Provide the [x, y] coordinate of the cell's center where the given text is located.  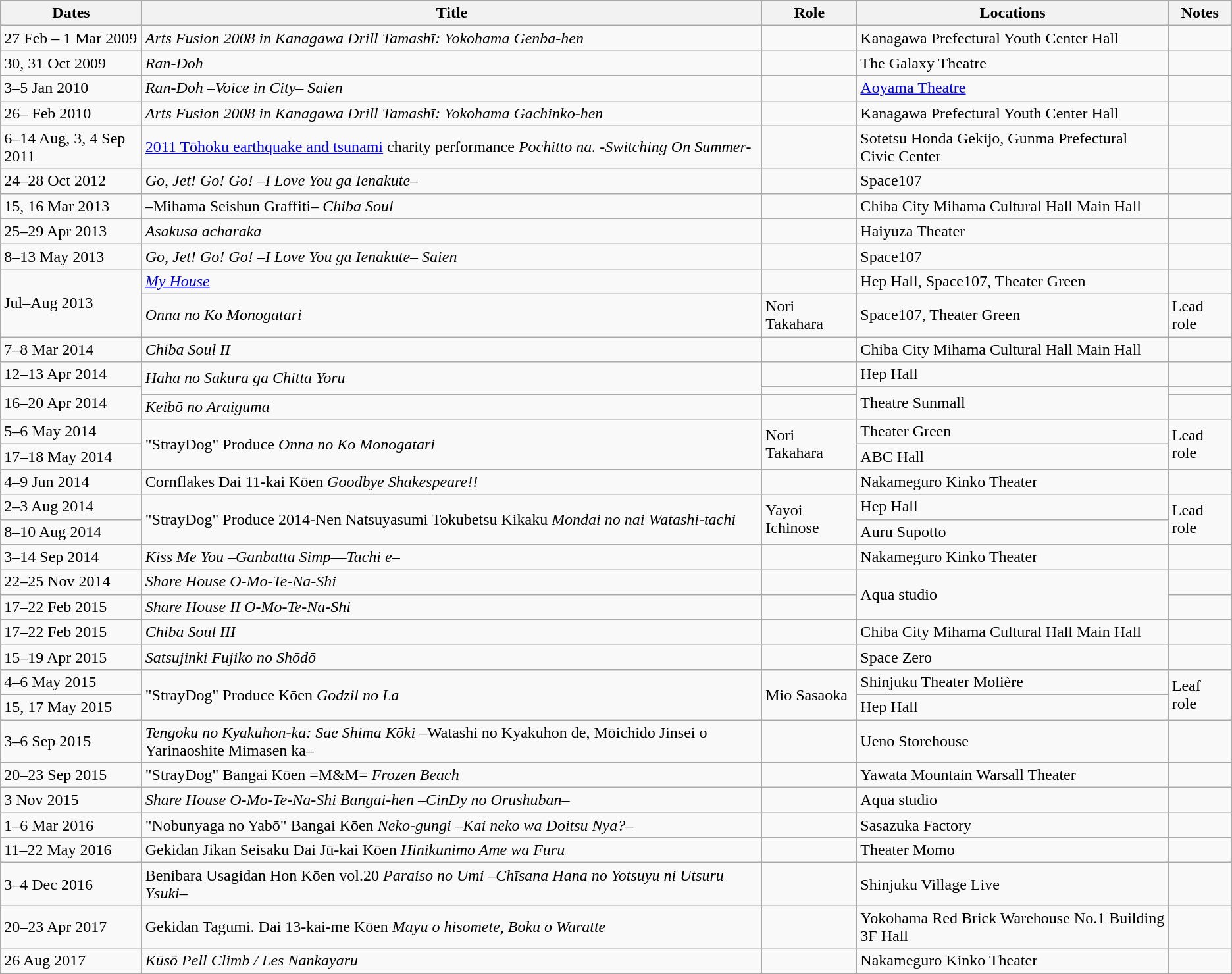
5–6 May 2014 [71, 432]
Gekidan Tagumi. Dai 13-kai-me Kōen Mayu o hisomete, Boku o Waratte [451, 927]
25–29 Apr 2013 [71, 231]
Benibara Usagidan Hon Kōen vol.20 Paraiso no Umi –Chīsana Hana no Yotsuyu ni Utsuru Ysuki– [451, 884]
2011 Tōhoku earthquake and tsunami charity performance Pochitto na. -Switching On Summer- [451, 147]
Kiss Me You –Ganbatta Simp―Tachi e– [451, 557]
4–9 Jun 2014 [71, 482]
"StrayDog" Bangai Kōen =M&M= Frozen Beach [451, 775]
Yayoi Ichinose [809, 519]
"StrayDog" Produce Onna no Ko Monogatari [451, 444]
30, 31 Oct 2009 [71, 63]
3 Nov 2015 [71, 800]
Ran-Doh –Voice in City– Saien [451, 88]
Satsujinki Fujiko no Shōdō [451, 657]
Onna no Ko Monogatari [451, 315]
1–6 Mar 2016 [71, 825]
3–5 Jan 2010 [71, 88]
15, 17 May 2015 [71, 707]
Locations [1012, 13]
Aoyama Theatre [1012, 88]
Theater Momo [1012, 850]
Mio Sasaoka [809, 694]
Asakusa acharaka [451, 231]
15, 16 Mar 2013 [71, 206]
24–28 Oct 2012 [71, 181]
11–22 May 2016 [71, 850]
7–8 Mar 2014 [71, 349]
Title [451, 13]
Tengoku no Kyakuhon-ka: Sae Shima Kōki –Watashi no Kyakuhon de, Mōichido Jinsei o Yarinaoshite Mimasen ka– [451, 741]
–Mihama Seishun Graffiti– Chiba Soul [451, 206]
"StrayDog" Produce 2014-Nen Natsuyasumi Tokubetsu Kikaku Mondai no nai Watashi-tachi [451, 519]
Space107, Theater Green [1012, 315]
26– Feb 2010 [71, 113]
Share House II O-Mo-Te-Na-Shi [451, 607]
Theatre Sunmall [1012, 403]
15–19 Apr 2015 [71, 657]
Leaf role [1200, 694]
16–20 Apr 2014 [71, 403]
3–14 Sep 2014 [71, 557]
Chiba Soul III [451, 632]
Kūsō Pell Climb / Les Nankayaru [451, 961]
Arts Fusion 2008 in Kanagawa Drill Tamashī: Yokohama Gachinko-hen [451, 113]
8–10 Aug 2014 [71, 532]
17–18 May 2014 [71, 457]
Jul–Aug 2013 [71, 303]
Chiba Soul II [451, 349]
Shinjuku Village Live [1012, 884]
Haiyuza Theater [1012, 231]
20–23 Sep 2015 [71, 775]
3–4 Dec 2016 [71, 884]
20–23 Apr 2017 [71, 927]
Gekidan Jikan Seisaku Dai Jū-kai Kōen Hinikunimo Ame wa Furu [451, 850]
Ran-Doh [451, 63]
My House [451, 281]
6–14 Aug, 3, 4 Sep 2011 [71, 147]
Space Zero [1012, 657]
Hep Hall, Space107, Theater Green [1012, 281]
ABC Hall [1012, 457]
4–6 May 2015 [71, 682]
"Nobunyaga no Yabō" Bangai Kōen Neko-gungi –Kai neko wa Doitsu Nya?– [451, 825]
22–25 Nov 2014 [71, 582]
27 Feb – 1 Mar 2009 [71, 38]
Keibō no Araiguma [451, 407]
Shinjuku Theater Molière [1012, 682]
Haha no Sakura ga Chitta Yoru [451, 378]
Sasazuka Factory [1012, 825]
Role [809, 13]
Dates [71, 13]
3–6 Sep 2015 [71, 741]
Theater Green [1012, 432]
Ueno Storehouse [1012, 741]
Share House O-Mo-Te-Na-Shi Bangai-hen –CinDy no Orushuban– [451, 800]
2–3 Aug 2014 [71, 507]
"StrayDog" Produce Kōen Godzil no La [451, 694]
Share House O-Mo-Te-Na-Shi [451, 582]
8–13 May 2013 [71, 256]
12–13 Apr 2014 [71, 374]
Arts Fusion 2008 in Kanagawa Drill Tamashī: Yokohama Genba-hen [451, 38]
26 Aug 2017 [71, 961]
Yokohama Red Brick Warehouse No.1 Building 3F Hall [1012, 927]
Cornflakes Dai 11-kai Kōen Goodbye Shakespeare!! [451, 482]
Sotetsu Honda Gekijo, Gunma Prefectural Civic Center [1012, 147]
Go, Jet! Go! Go! –I Love You ga Ienakute– Saien [451, 256]
Auru Supotto [1012, 532]
Yawata Mountain Warsall Theater [1012, 775]
The Galaxy Theatre [1012, 63]
Go, Jet! Go! Go! –I Love You ga Ienakute– [451, 181]
Notes [1200, 13]
